Pinpoint the cell where the given text exists, returning its (X, Y) midpoint coordinate. 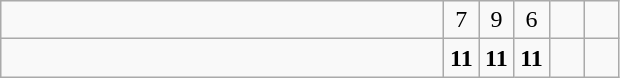
9 (496, 20)
6 (532, 20)
7 (462, 20)
